Output the (X, Y) coordinate of the center of the cell containing the given text.  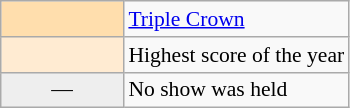
No show was held (236, 90)
Triple Crown (236, 19)
Highest score of the year (236, 55)
— (62, 90)
